Return the (X, Y) coordinate for the center point of the cell that contains the specified text.  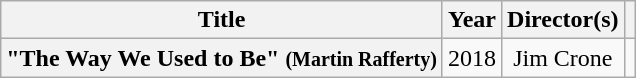
Year (472, 20)
Title (222, 20)
Jim Crone (564, 58)
Director(s) (564, 20)
2018 (472, 58)
"The Way We Used to Be" (Martin Rafferty) (222, 58)
